For the text-containing cell, return its midpoint in (x, y) coordinate format. 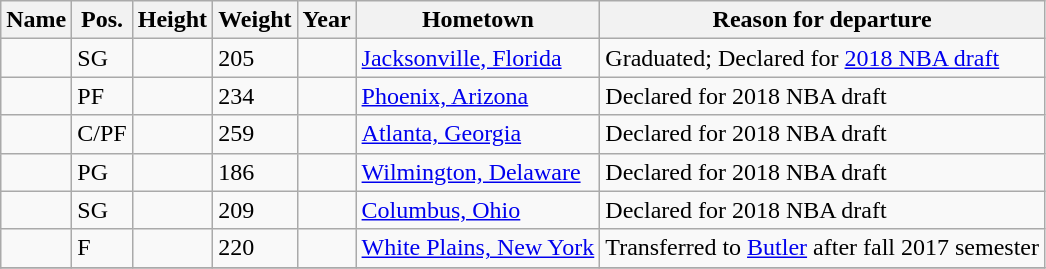
Atlanta, Georgia (478, 134)
Wilmington, Delaware (478, 172)
205 (255, 58)
Transferred to Butler after fall 2017 semester (822, 248)
F (102, 248)
Weight (255, 20)
PG (102, 172)
Jacksonville, Florida (478, 58)
White Plains, New York (478, 248)
Columbus, Ohio (478, 210)
Name (36, 20)
C/PF (102, 134)
Height (172, 20)
Phoenix, Arizona (478, 96)
PF (102, 96)
Hometown (478, 20)
186 (255, 172)
259 (255, 134)
234 (255, 96)
Reason for departure (822, 20)
Graduated; Declared for 2018 NBA draft (822, 58)
Pos. (102, 20)
Year (326, 20)
220 (255, 248)
209 (255, 210)
